Determine the (X, Y) coordinate at the center of the cell enclosing the given text.  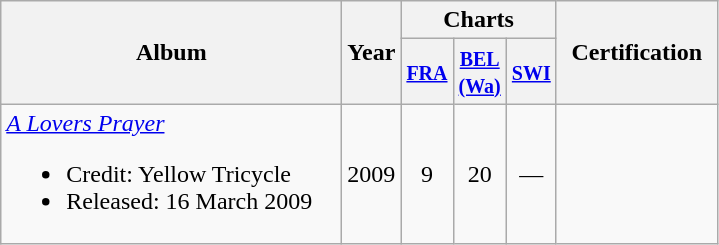
2009 (372, 174)
9 (427, 174)
Certification (636, 52)
20 (480, 174)
— (531, 174)
FRA (427, 72)
Year (372, 52)
BEL(Wa) (480, 72)
SWI (531, 72)
Album (172, 52)
A Lovers PrayerCredit: Yellow TricycleReleased: 16 March 2009 (172, 174)
Charts (478, 20)
